Search for the cell housing the specified text and yield its [x, y] center coordinate. 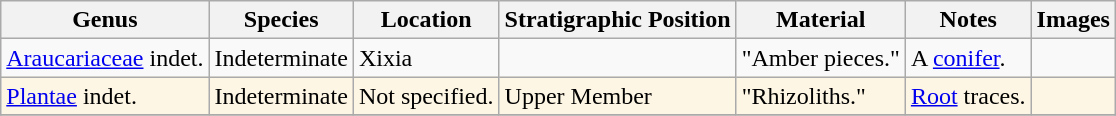
Root traces. [968, 96]
Material [820, 20]
Location [426, 20]
Genus [105, 20]
A conifer. [968, 58]
"Rhizoliths." [820, 96]
Notes [968, 20]
Species [281, 20]
Xixia [426, 58]
Upper Member [618, 96]
Images [1073, 20]
Plantae indet. [105, 96]
Stratigraphic Position [618, 20]
Araucariaceae indet. [105, 58]
Not specified. [426, 96]
"Amber pieces." [820, 58]
